Locate the cell with the specified text and output its (X, Y) center coordinate. 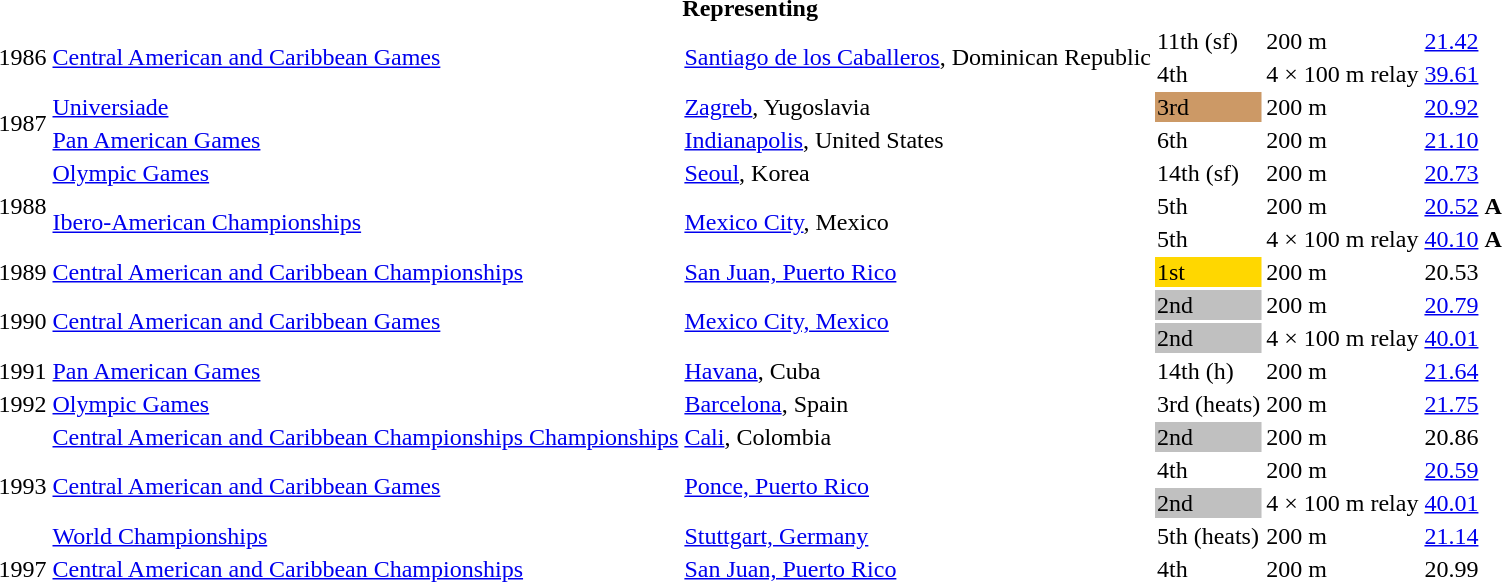
Stuttgart, Germany (918, 536)
Indianapolis, United States (918, 140)
3rd (heats) (1208, 404)
11th (sf) (1208, 41)
Barcelona, Spain (918, 404)
Havana, Cuba (918, 371)
1st (1208, 272)
World Championships (366, 536)
Ibero-American Championships (366, 222)
Seoul, Korea (918, 173)
Cali, Colombia (918, 437)
14th (sf) (1208, 173)
14th (h) (1208, 371)
San Juan, Puerto Rico (918, 272)
Zagreb, Yugoslavia (918, 107)
Universiade (366, 107)
Ponce, Puerto Rico (918, 486)
5th (heats) (1208, 536)
3rd (1208, 107)
Central American and Caribbean Championships (366, 272)
Santiago de los Caballeros, Dominican Republic (918, 58)
Central American and Caribbean Championships Championships (366, 437)
6th (1208, 140)
